Output the [X, Y] coordinate of the center of the cell containing the given text.  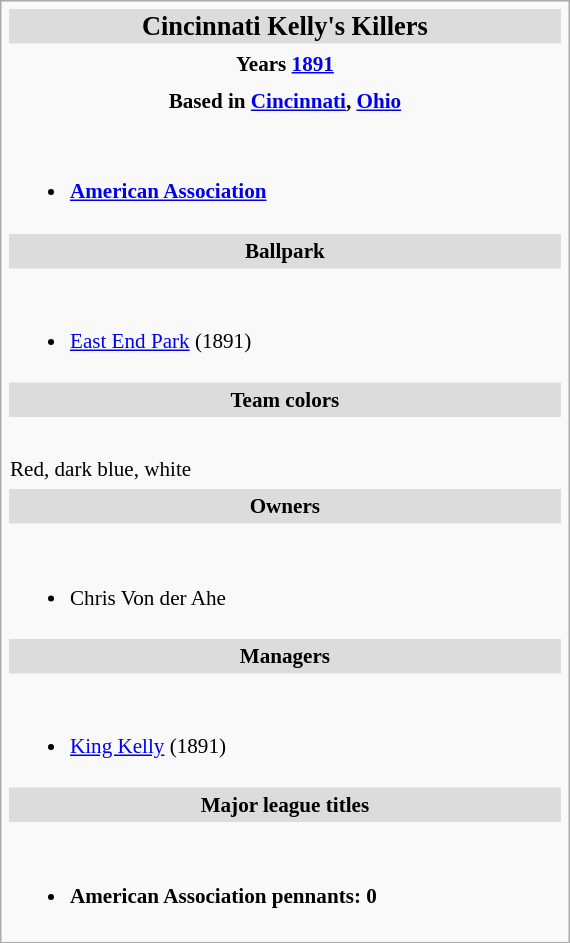
American Association [284, 176]
Owners [284, 506]
Major league titles [284, 806]
Red, dark blue, white [284, 453]
American Association pennants: 0 [284, 880]
Chris Von der Ahe [284, 582]
King Kelly (1891) [284, 730]
East End Park (1891) [284, 326]
Team colors [284, 400]
Managers [284, 656]
Ballpark [284, 250]
Years 1891 [284, 64]
Based in Cincinnati, Ohio [284, 102]
Cincinnati Kelly's Killers [284, 26]
